Determine the (x, y) coordinate at the center of the cell enclosing the given text.  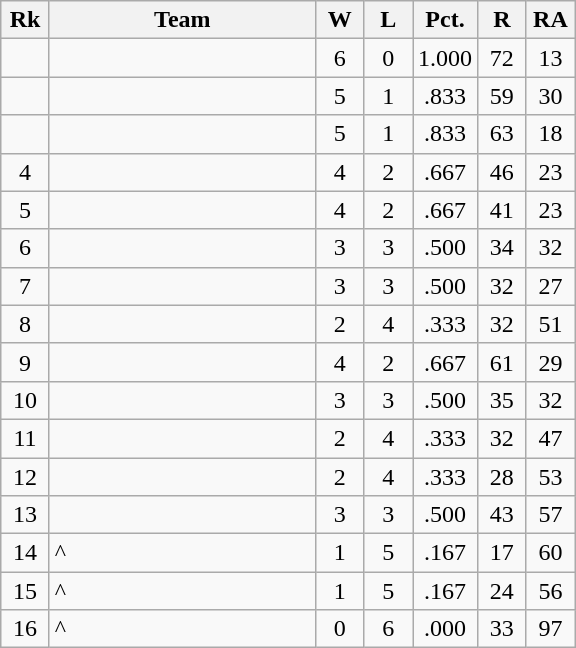
28 (502, 477)
60 (550, 553)
43 (502, 515)
10 (26, 400)
27 (550, 286)
41 (502, 210)
8 (26, 324)
57 (550, 515)
Rk (26, 20)
R (502, 20)
24 (502, 591)
35 (502, 400)
14 (26, 553)
12 (26, 477)
30 (550, 96)
59 (502, 96)
53 (550, 477)
15 (26, 591)
47 (550, 438)
L (388, 20)
11 (26, 438)
RA (550, 20)
97 (550, 629)
51 (550, 324)
.000 (444, 629)
33 (502, 629)
61 (502, 362)
Team (182, 20)
72 (502, 58)
W (340, 20)
9 (26, 362)
16 (26, 629)
46 (502, 172)
7 (26, 286)
18 (550, 134)
34 (502, 248)
29 (550, 362)
17 (502, 553)
Pct. (444, 20)
63 (502, 134)
56 (550, 591)
1.000 (444, 58)
